From the cell containing the given text, extract its center point as [X, Y] coordinate. 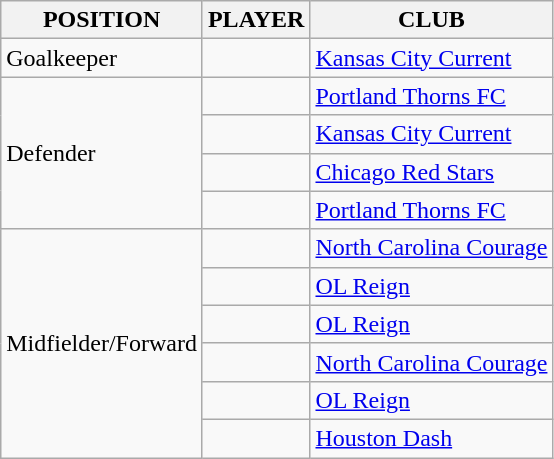
Defender [102, 153]
POSITION [102, 20]
Chicago Red Stars [432, 172]
Goalkeeper [102, 58]
Houston Dash [432, 438]
PLAYER [256, 20]
CLUB [432, 20]
Midfielder/Forward [102, 343]
